Determine the (X, Y) coordinate at the center of the cell enclosing the given text.  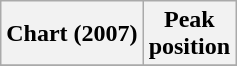
Chart (2007) (72, 34)
Peakposition (189, 34)
